Return the [x, y] coordinate for the center point of the cell that contains the specified text.  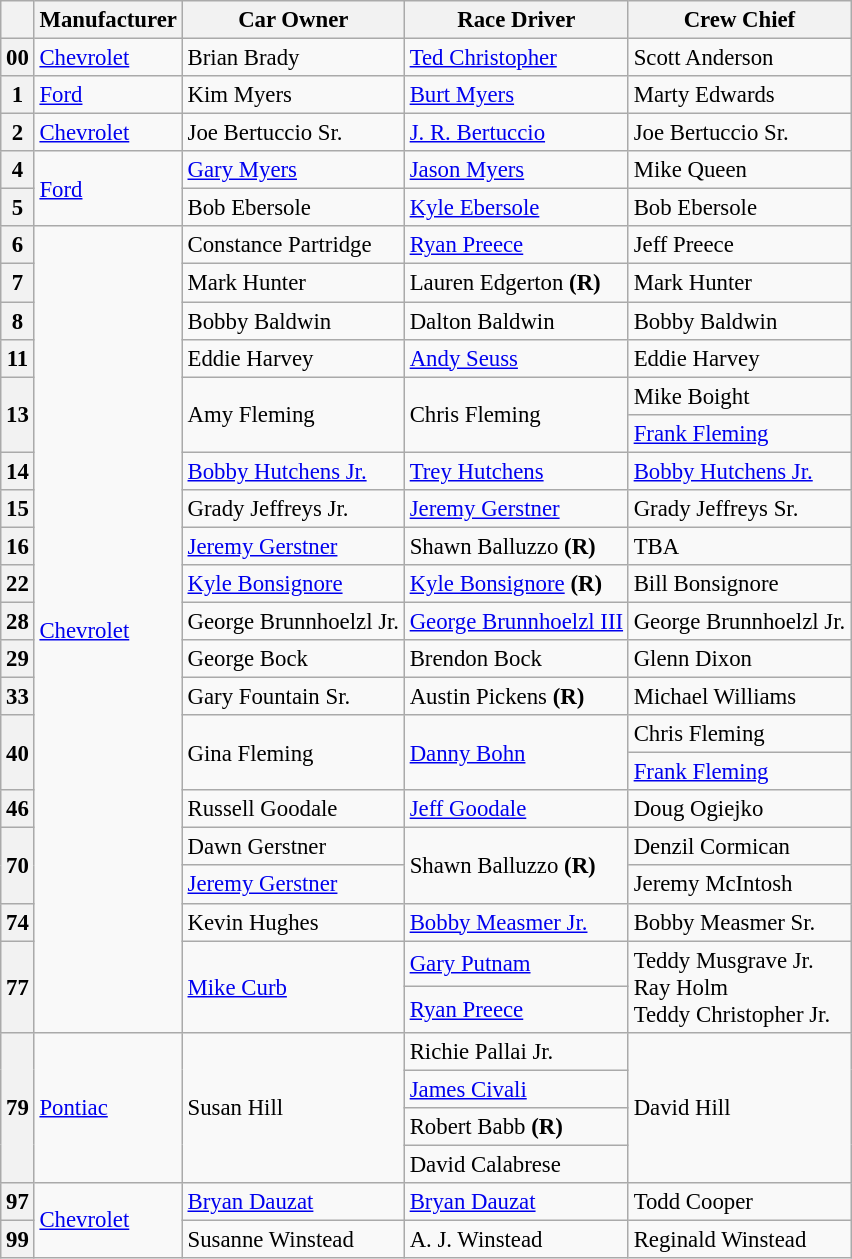
Jeremy McIntosh [739, 885]
Kevin Hughes [293, 922]
1 [18, 95]
Gary Fountain Sr. [293, 697]
Kyle Bonsignore (R) [516, 584]
Constance Partridge [293, 245]
Mike Curb [293, 987]
40 [18, 752]
70 [18, 866]
Bill Bonsignore [739, 584]
8 [18, 321]
97 [18, 1202]
Brendon Bock [516, 659]
Kim Myers [293, 95]
14 [18, 471]
Grady Jeffreys Sr. [739, 509]
Jason Myers [516, 170]
Scott Anderson [739, 58]
79 [18, 1107]
Trey Hutchens [516, 471]
Doug Ogiejko [739, 809]
Teddy Musgrave Jr. Ray Holm Teddy Christopher Jr. [739, 987]
6 [18, 245]
11 [18, 358]
Danny Bohn [516, 752]
5 [18, 208]
Jeff Preece [739, 245]
Crew Chief [739, 20]
Glenn Dixon [739, 659]
77 [18, 987]
Lauren Edgerton (R) [516, 283]
Marty Edwards [739, 95]
George Brunnhoelzl III [516, 621]
Mike Boight [739, 396]
Denzil Cormican [739, 847]
Gary Putnam [516, 964]
Race Driver [516, 20]
TBA [739, 546]
George Bock [293, 659]
Car Owner [293, 20]
Ted Christopher [516, 58]
Austin Pickens (R) [516, 697]
Dalton Baldwin [516, 321]
2 [18, 133]
Russell Goodale [293, 809]
15 [18, 509]
46 [18, 809]
James Civali [516, 1089]
74 [18, 922]
13 [18, 414]
Jeff Goodale [516, 809]
Andy Seuss [516, 358]
J. R. Bertuccio [516, 133]
29 [18, 659]
Robert Babb (R) [516, 1127]
7 [18, 283]
A. J. Winstead [516, 1239]
22 [18, 584]
Todd Cooper [739, 1202]
Richie Pallai Jr. [516, 1051]
Reginald Winstead [739, 1239]
David Hill [739, 1107]
Gina Fleming [293, 752]
Grady Jeffreys Jr. [293, 509]
Burt Myers [516, 95]
4 [18, 170]
28 [18, 621]
33 [18, 697]
Bobby Measmer Sr. [739, 922]
Manufacturer [108, 20]
Dawn Gerstner [293, 847]
16 [18, 546]
00 [18, 58]
99 [18, 1239]
David Calabrese [516, 1164]
Mike Queen [739, 170]
Susan Hill [293, 1107]
Amy Fleming [293, 414]
Gary Myers [293, 170]
Kyle Bonsignore [293, 584]
Brian Brady [293, 58]
Bobby Measmer Jr. [516, 922]
Susanne Winstead [293, 1239]
Kyle Ebersole [516, 208]
Michael Williams [739, 697]
Pontiac [108, 1107]
